Identify which cell holds the provided text, then report its (x, y) central coordinate. 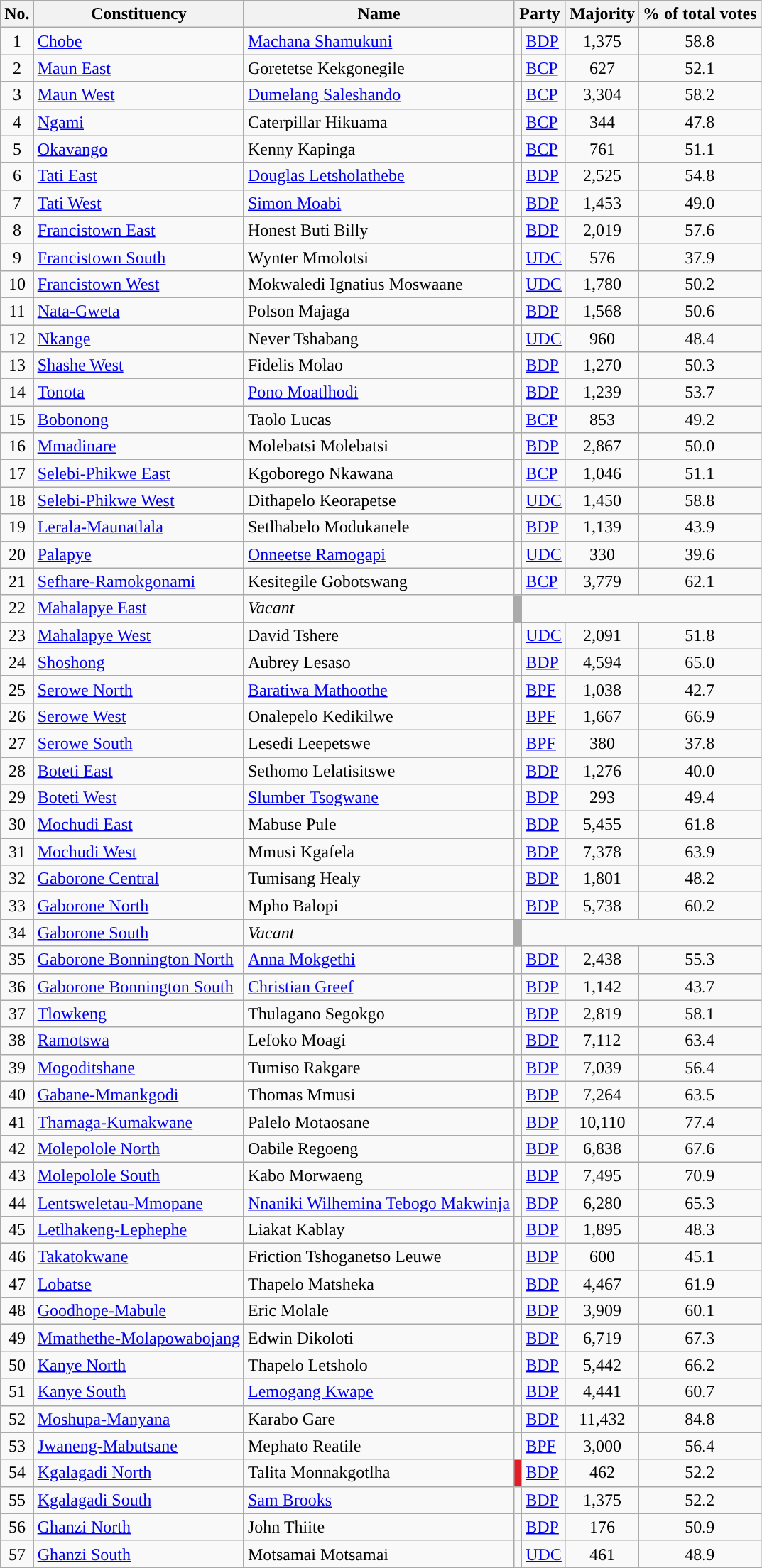
Kabo Morwaeng (379, 1175)
Nnaniki Wilhemina Tebogo Makwinja (379, 1203)
22 (17, 608)
42 (17, 1148)
Liakat Kablay (379, 1230)
Edwin Dikoloti (379, 1338)
1,895 (602, 1230)
50.9 (700, 1527)
16 (17, 446)
1,142 (602, 987)
20 (17, 554)
60.7 (700, 1392)
3 (17, 95)
Serowe West (138, 716)
Tati West (138, 203)
Friction Tshoganetso Leuwe (379, 1257)
Mahalapye East (138, 608)
40 (17, 1095)
7,264 (602, 1095)
576 (602, 257)
56 (17, 1527)
Pono Moatlhodi (379, 393)
36 (17, 987)
Machana Shamukuni (379, 41)
49 (17, 1338)
57 (17, 1554)
Setlhabelo Modukanele (379, 527)
Nata-Gweta (138, 311)
Molepolole South (138, 1175)
Tumiso Rakgare (379, 1068)
John Thiite (379, 1527)
600 (602, 1257)
380 (602, 743)
11 (17, 311)
27 (17, 743)
43.7 (700, 987)
38 (17, 1041)
1,780 (602, 284)
42.7 (700, 689)
Francistown East (138, 230)
Thomas Mmusi (379, 1095)
61.9 (700, 1284)
45 (17, 1230)
Christian Greef (379, 987)
18 (17, 500)
49.2 (700, 420)
Moshupa-Manyana (138, 1419)
Shashe West (138, 366)
60.1 (700, 1311)
Kanye North (138, 1365)
31 (17, 852)
66.9 (700, 716)
4,441 (602, 1392)
17 (17, 473)
Gaborone Bonnington North (138, 960)
52.1 (700, 68)
5,455 (602, 825)
63.5 (700, 1095)
% of total votes (700, 14)
6,280 (602, 1203)
1,276 (602, 770)
Karabo Gare (379, 1419)
Kesitegile Gobotswang (379, 581)
Thamaga-Kumakwane (138, 1122)
Majority (602, 14)
15 (17, 420)
5 (17, 149)
58.2 (700, 95)
Boteti East (138, 770)
1,801 (602, 879)
11,432 (602, 1419)
2,867 (602, 446)
3,304 (602, 95)
5,738 (602, 906)
Constituency (138, 14)
Wynter Mmolotsi (379, 257)
No. (17, 14)
Sam Brooks (379, 1500)
37.9 (700, 257)
Thapelo Letsholo (379, 1365)
Slumber Tsogwane (379, 798)
6 (17, 176)
51.8 (700, 635)
Sethomo Lelatisitswe (379, 770)
Molepolole North (138, 1148)
60.2 (700, 906)
13 (17, 366)
63.9 (700, 852)
Gabane-Mmankgodi (138, 1095)
Onneetse Ramogapi (379, 554)
330 (602, 554)
Goodhope-Mabule (138, 1311)
4,594 (602, 662)
Takatokwane (138, 1257)
Lentsweletau-Mmopane (138, 1203)
50.3 (700, 366)
Never Tshabang (379, 339)
63.4 (700, 1041)
2 (17, 68)
Bobonong (138, 420)
40.0 (700, 770)
7,495 (602, 1175)
25 (17, 689)
57.6 (700, 230)
37.8 (700, 743)
Kanye South (138, 1392)
Anna Mokgethi (379, 960)
10 (17, 284)
Ghanzi South (138, 1554)
37 (17, 1014)
1,667 (602, 716)
21 (17, 581)
Taolo Lucas (379, 420)
Onalepelo Kedikilwe (379, 716)
2,819 (602, 1014)
Palelo Motaosane (379, 1122)
6,838 (602, 1148)
9 (17, 257)
Selebi-Phikwe East (138, 473)
853 (602, 420)
5,442 (602, 1365)
Polson Majaga (379, 311)
Eric Molale (379, 1311)
41 (17, 1122)
Serowe South (138, 743)
48.4 (700, 339)
461 (602, 1554)
67.6 (700, 1148)
Lesedi Leepetswe (379, 743)
49.4 (700, 798)
2,525 (602, 176)
28 (17, 770)
52 (17, 1419)
1,568 (602, 311)
Honest Buti Billy (379, 230)
Mmathethe-Molapowabojang (138, 1338)
Mahalapye West (138, 635)
Chobe (138, 41)
50.6 (700, 311)
29 (17, 798)
Maun West (138, 95)
Mochudi West (138, 852)
Simon Moabi (379, 203)
53.7 (700, 393)
54 (17, 1473)
Kgoborego Nkawana (379, 473)
26 (17, 716)
761 (602, 149)
35 (17, 960)
39.6 (700, 554)
Jwaneng-Mabutsane (138, 1446)
Mmadinare (138, 446)
Lobatse (138, 1284)
50.2 (700, 284)
Goretetse Kekgonegile (379, 68)
Caterpillar Hikuama (379, 122)
Serowe North (138, 689)
Mephato Reatile (379, 1446)
Tati East (138, 176)
Tonota (138, 393)
462 (602, 1473)
Shoshong (138, 662)
30 (17, 825)
10,110 (602, 1122)
Okavango (138, 149)
Mabuse Pule (379, 825)
4 (17, 122)
55.3 (700, 960)
960 (602, 339)
Sefhare-Ramokgonami (138, 581)
Francistown South (138, 257)
Motsamai Motsamai (379, 1554)
Kenny Kapinga (379, 149)
Francistown West (138, 284)
Ramotswa (138, 1041)
Ngami (138, 122)
46 (17, 1257)
344 (602, 122)
53 (17, 1446)
Gaborone Bonnington South (138, 987)
23 (17, 635)
1,239 (602, 393)
2,438 (602, 960)
62.1 (700, 581)
Boteti West (138, 798)
7,378 (602, 852)
14 (17, 393)
293 (602, 798)
61.8 (700, 825)
32 (17, 879)
50.0 (700, 446)
Thulagano Segokgo (379, 1014)
Ghanzi North (138, 1527)
6,719 (602, 1338)
Name (379, 14)
Mokwaledi Ignatius Moswaane (379, 284)
55 (17, 1500)
8 (17, 230)
3,909 (602, 1311)
Aubrey Lesaso (379, 662)
Fidelis Molao (379, 366)
Baratiwa Mathoothe (379, 689)
4,467 (602, 1284)
65.3 (700, 1203)
Molebatsi Molebatsi (379, 446)
19 (17, 527)
1,046 (602, 473)
Lerala-Maunatlala (138, 527)
Oabile Regoeng (379, 1148)
2,019 (602, 230)
Mochudi East (138, 825)
Party (540, 14)
Tlowkeng (138, 1014)
Maun East (138, 68)
77.4 (700, 1122)
3,000 (602, 1446)
1,139 (602, 527)
Nkange (138, 339)
Thapelo Matsheka (379, 1284)
65.0 (700, 662)
47.8 (700, 122)
45.1 (700, 1257)
50 (17, 1365)
24 (17, 662)
Gaborone North (138, 906)
Lefoko Moagi (379, 1041)
67.3 (700, 1338)
Dithapelo Keorapetse (379, 500)
1 (17, 41)
Lemogang Kwape (379, 1392)
43 (17, 1175)
34 (17, 933)
7 (17, 203)
33 (17, 906)
51 (17, 1392)
1,450 (602, 500)
47 (17, 1284)
176 (602, 1527)
2,091 (602, 635)
43.9 (700, 527)
Gaborone Central (138, 879)
Letlhakeng-Lephephe (138, 1230)
Tumisang Healy (379, 879)
7,112 (602, 1041)
84.8 (700, 1419)
3,779 (602, 581)
48.3 (700, 1230)
7,039 (602, 1068)
Talita Monnakgotlha (379, 1473)
Douglas Letsholathebe (379, 176)
39 (17, 1068)
David Tshere (379, 635)
48.9 (700, 1554)
627 (602, 68)
Mpho Balopi (379, 906)
48 (17, 1311)
Mmusi Kgafela (379, 852)
Dumelang Saleshando (379, 95)
1,038 (602, 689)
Palapye (138, 554)
48.2 (700, 879)
66.2 (700, 1365)
Kgalagadi South (138, 1500)
70.9 (700, 1175)
1,453 (602, 203)
12 (17, 339)
58.1 (700, 1014)
1,270 (602, 366)
49.0 (700, 203)
Gaborone South (138, 933)
54.8 (700, 176)
44 (17, 1203)
Selebi-Phikwe West (138, 500)
Kgalagadi North (138, 1473)
Mogoditshane (138, 1068)
